Search for the cell housing the specified text and yield its (X, Y) center coordinate. 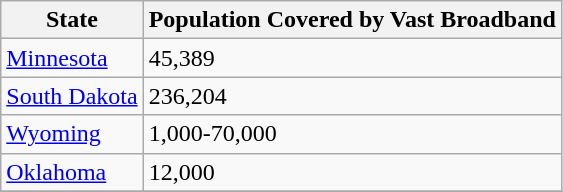
Wyoming (72, 134)
45,389 (352, 58)
12,000 (352, 172)
State (72, 20)
Minnesota (72, 58)
236,204 (352, 96)
Population Covered by Vast Broadband (352, 20)
South Dakota (72, 96)
1,000-70,000 (352, 134)
Oklahoma (72, 172)
